Find where the given text appears and provide that cell's center as [x, y] coordinate. 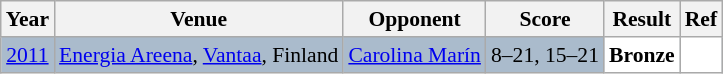
Venue [198, 19]
8–21, 15–21 [545, 55]
Opponent [414, 19]
Energia Areena, Vantaa, Finland [198, 55]
Score [545, 19]
Result [642, 19]
Carolina Marín [414, 55]
Ref [701, 19]
2011 [28, 55]
Bronze [642, 55]
Year [28, 19]
